Provide the [x, y] coordinate of the cell's center where the given text is located.  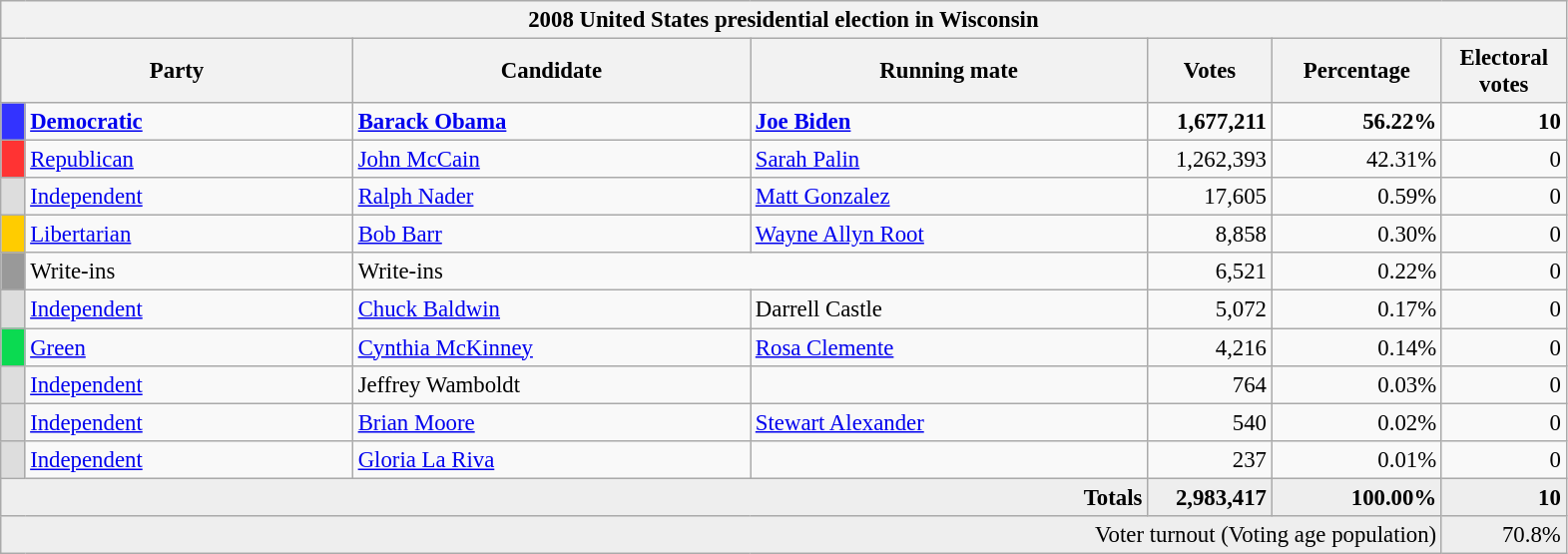
5,072 [1210, 309]
Brian Moore [551, 422]
2,983,417 [1210, 497]
Rosa Clemente [949, 347]
Ralph Nader [551, 197]
56.22% [1356, 122]
100.00% [1356, 497]
Cynthia McKinney [551, 347]
Chuck Baldwin [551, 309]
Darrell Castle [949, 309]
Totals [575, 497]
0.03% [1356, 384]
1,262,393 [1210, 160]
Green [189, 347]
Sarah Palin [949, 160]
6,521 [1210, 273]
Stewart Alexander [949, 422]
Jeffrey Wamboldt [551, 384]
Running mate [949, 72]
17,605 [1210, 197]
Candidate [551, 72]
764 [1210, 384]
Party [178, 72]
Joe Biden [949, 122]
237 [1210, 459]
0.22% [1356, 273]
70.8% [1503, 535]
0.01% [1356, 459]
Republican [189, 160]
Libertarian [189, 235]
Votes [1210, 72]
Gloria La Riva [551, 459]
4,216 [1210, 347]
1,677,211 [1210, 122]
Voter turnout (Voting age population) [722, 535]
2008 United States presidential election in Wisconsin [784, 20]
0.17% [1356, 309]
540 [1210, 422]
0.30% [1356, 235]
0.14% [1356, 347]
Barack Obama [551, 122]
0.59% [1356, 197]
0.02% [1356, 422]
42.31% [1356, 160]
John McCain [551, 160]
Matt Gonzalez [949, 197]
Percentage [1356, 72]
Electoral votes [1503, 72]
Democratic [189, 122]
Bob Barr [551, 235]
8,858 [1210, 235]
Wayne Allyn Root [949, 235]
